Return the (X, Y) coordinate for the center point of the cell that contains the specified text.  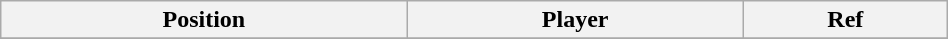
Position (204, 20)
Player (576, 20)
Ref (845, 20)
